Extract the [x, y] coordinate from the center of the cell holding the provided text.  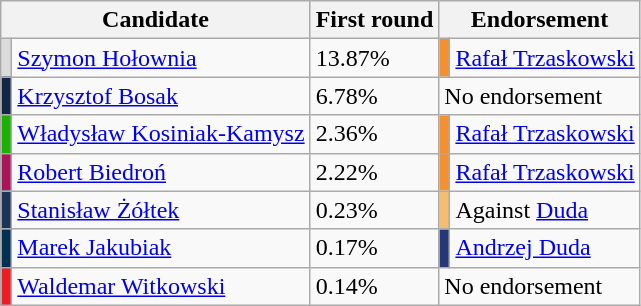
Krzysztof Bosak [161, 96]
2.22% [374, 172]
Waldemar Witkowski [161, 286]
0.23% [374, 210]
Marek Jakubiak [161, 248]
Szymon Hołownia [161, 58]
Against Duda [545, 210]
Endorsement [540, 20]
6.78% [374, 96]
0.14% [374, 286]
Stanisław Żółtek [161, 210]
2.36% [374, 134]
0.17% [374, 248]
13.87% [374, 58]
Candidate [156, 20]
Andrzej Duda [545, 248]
Robert Biedroń [161, 172]
Władysław Kosiniak-Kamysz [161, 134]
First round [374, 20]
